Determine the (x, y) coordinate at the center of the cell enclosing the given text.  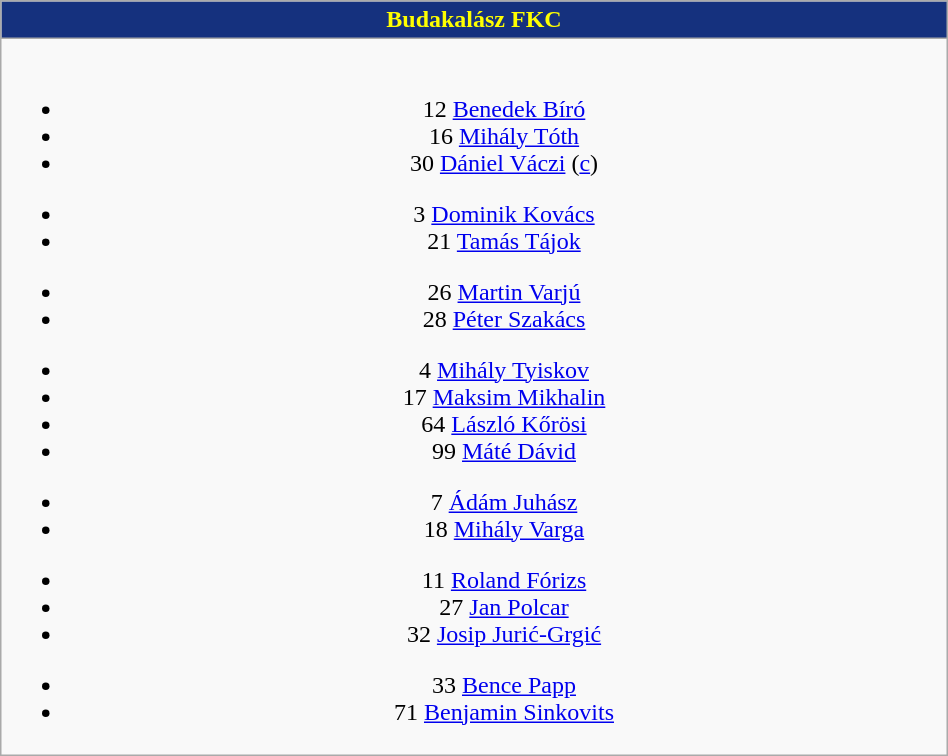
Budakalász FKC (474, 20)
